Return the [x, y] coordinate for the center point of the cell that contains the specified text.  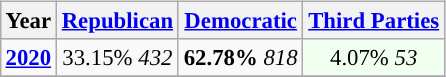
Year [28, 21]
62.78% 818 [240, 58]
Third Parties [374, 21]
Republican [117, 21]
33.15% 432 [117, 58]
Democratic [240, 21]
4.07% 53 [374, 58]
2020 [28, 58]
